Extract the [x, y] coordinate from the center of the cell holding the provided text.  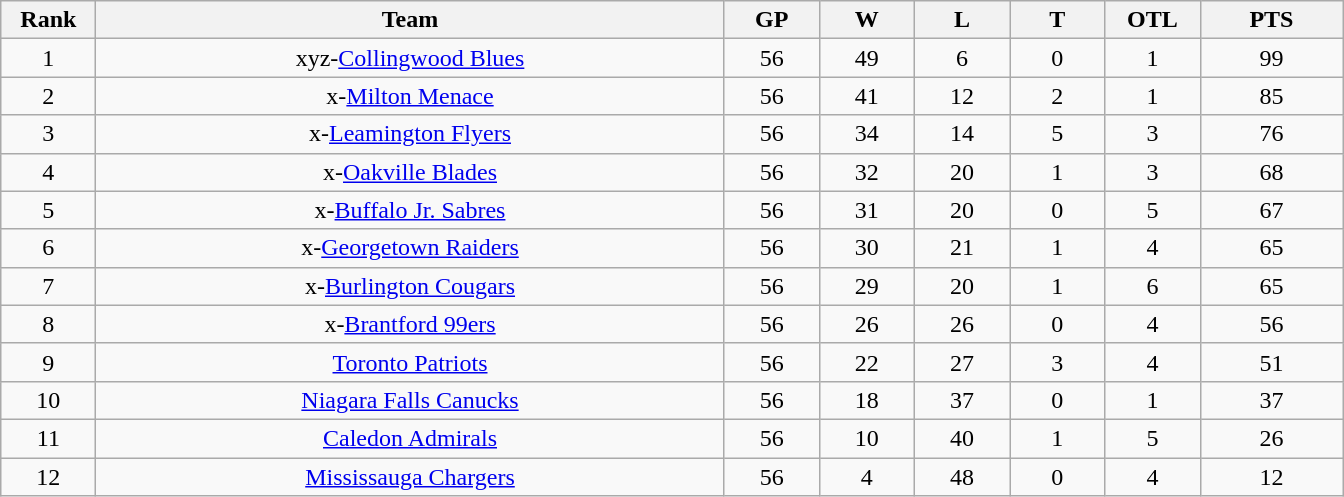
18 [866, 400]
Caledon Admirals [410, 438]
22 [866, 362]
x-Buffalo Jr. Sabres [410, 210]
Niagara Falls Canucks [410, 400]
Mississauga Chargers [410, 477]
51 [1272, 362]
OTL [1152, 20]
x-Georgetown Raiders [410, 248]
W [866, 20]
x-Burlington Cougars [410, 286]
9 [48, 362]
21 [962, 248]
x-Oakville Blades [410, 172]
14 [962, 134]
41 [866, 96]
85 [1272, 96]
99 [1272, 58]
Toronto Patriots [410, 362]
67 [1272, 210]
7 [48, 286]
68 [1272, 172]
GP [772, 20]
Rank [48, 20]
8 [48, 324]
29 [866, 286]
34 [866, 134]
xyz-Collingwood Blues [410, 58]
x-Brantford 99ers [410, 324]
Team [410, 20]
48 [962, 477]
T [1058, 20]
11 [48, 438]
32 [866, 172]
x-Milton Menace [410, 96]
40 [962, 438]
31 [866, 210]
49 [866, 58]
76 [1272, 134]
30 [866, 248]
27 [962, 362]
x-Leamington Flyers [410, 134]
L [962, 20]
PTS [1272, 20]
